Return the (x, y) coordinate for the center point of the cell that contains the specified text.  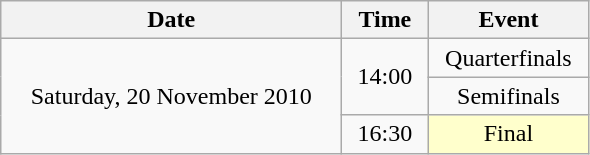
Date (172, 20)
16:30 (385, 134)
14:00 (385, 77)
Event (508, 20)
Saturday, 20 November 2010 (172, 96)
Semifinals (508, 96)
Final (508, 134)
Time (385, 20)
Quarterfinals (508, 58)
